Scan for the cell matching the given text and deliver its (x, y) coordinate at center. 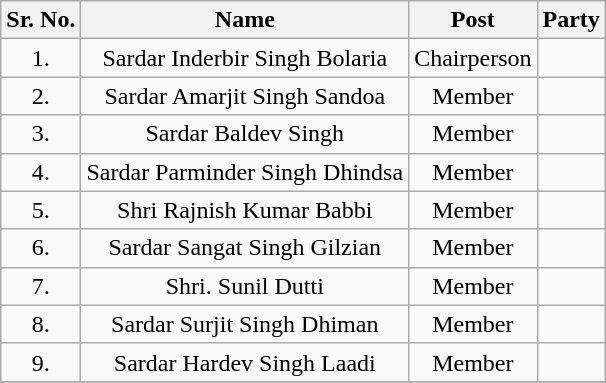
Sr. No. (41, 20)
Shri Rajnish Kumar Babbi (245, 210)
Sardar Surjit Singh Dhiman (245, 324)
5. (41, 210)
2. (41, 96)
Name (245, 20)
9. (41, 362)
Post (473, 20)
Shri. Sunil Dutti (245, 286)
Sardar Parminder Singh Dhindsa (245, 172)
Sardar Hardev Singh Laadi (245, 362)
Chairperson (473, 58)
1. (41, 58)
Sardar Amarjit Singh Sandoa (245, 96)
3. (41, 134)
Sardar Sangat Singh Gilzian (245, 248)
4. (41, 172)
Party (571, 20)
Sardar Inderbir Singh Bolaria (245, 58)
6. (41, 248)
Sardar Baldev Singh (245, 134)
7. (41, 286)
8. (41, 324)
